Locate the cell with the specified text and output its [x, y] center coordinate. 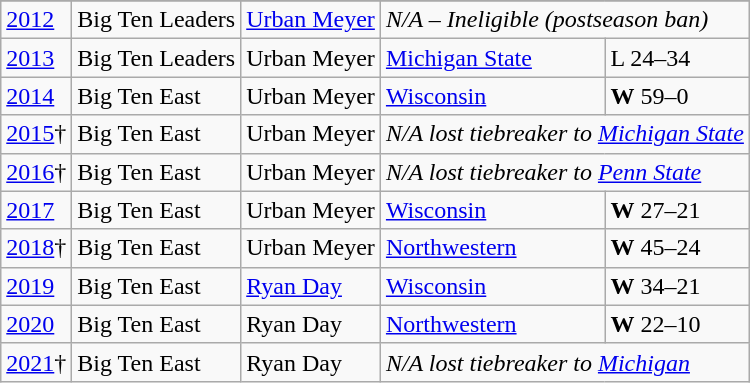
L 24–34 [678, 58]
Michigan State [492, 58]
2014 [36, 96]
2012 [36, 20]
N/A lost tiebreaker to Michigan State [564, 134]
2020 [36, 324]
2017 [36, 210]
W 27–21 [678, 210]
W 34–21 [678, 286]
N/A – Ineligible (postseason ban) [564, 20]
2013 [36, 58]
2019 [36, 286]
W 22–10 [678, 324]
N/A lost tiebreaker to Michigan [564, 362]
W 59–0 [678, 96]
2018† [36, 248]
2015† [36, 134]
N/A lost tiebreaker to Penn State [564, 172]
2016† [36, 172]
W 45–24 [678, 248]
2021† [36, 362]
